Provide the [X, Y] coordinate of the cell's center where the given text is located.  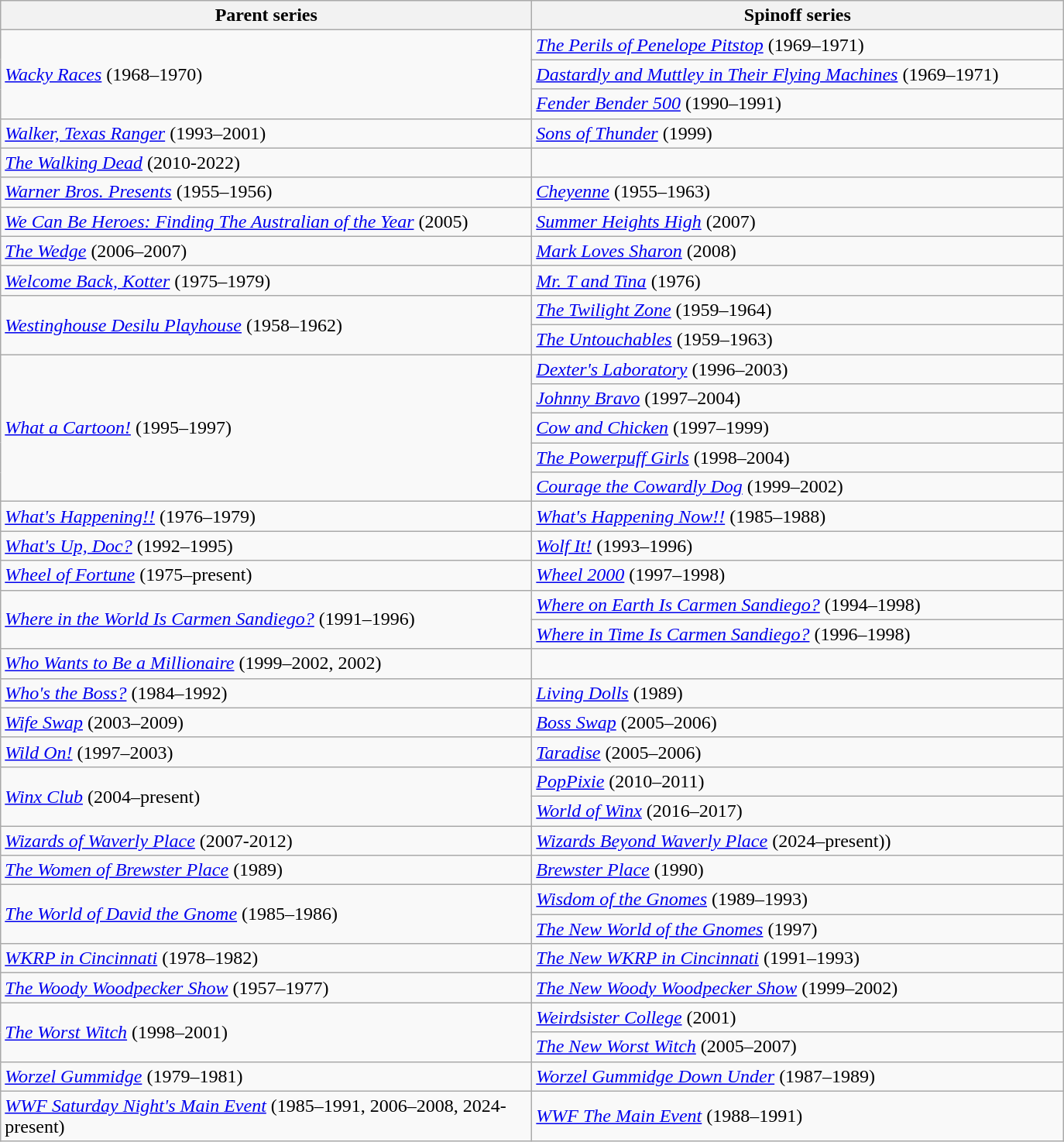
WKRP in Cincinnati (1978–1982) [266, 959]
Wild On! (1997–2003) [266, 752]
The Powerpuff Girls (1998–2004) [798, 458]
The Untouchables (1959–1963) [798, 339]
Taradise (2005–2006) [798, 752]
Cow and Chicken (1997–1999) [798, 428]
Living Dolls (1989) [798, 693]
Courage the Cowardly Dog (1999–2002) [798, 487]
Parent series [266, 15]
The Walking Dead (2010-2022) [266, 163]
What a Cartoon! (1995–1997) [266, 428]
Wizards Beyond Waverly Place (2024–present)) [798, 840]
The Twilight Zone (1959–1964) [798, 310]
The World of David the Gnome (1985–1986) [266, 914]
Boss Swap (2005–2006) [798, 722]
Sons of Thunder (1999) [798, 133]
Who Wants to Be a Millionaire (1999–2002, 2002) [266, 664]
WWF The Main Event (1988–1991) [798, 1116]
PopPixie (2010–2011) [798, 781]
Where in Time Is Carmen Sandiego? (1996–1998) [798, 634]
Where on Earth Is Carmen Sandiego? (1994–1998) [798, 605]
Wheel of Fortune (1975–present) [266, 575]
What's Happening!! (1976–1979) [266, 516]
World of Winx (2016–2017) [798, 811]
Wolf It! (1993–1996) [798, 546]
Warner Bros. Presents (1955–1956) [266, 192]
Mark Loves Sharon (2008) [798, 251]
Dastardly and Muttley in Their Flying Machines (1969–1971) [798, 74]
The New Worst Witch (2005–2007) [798, 1047]
Spinoff series [798, 15]
Brewster Place (1990) [798, 870]
Cheyenne (1955–1963) [798, 192]
Walker, Texas Ranger (1993–2001) [266, 133]
Wheel 2000 (1997–1998) [798, 575]
Wisdom of the Gnomes (1989–1993) [798, 900]
The New World of the Gnomes (1997) [798, 929]
Winx Club (2004–present) [266, 796]
Weirdsister College (2001) [798, 1017]
The Woody Woodpecker Show (1957–1977) [266, 988]
What's Up, Doc? (1992–1995) [266, 546]
The Women of Brewster Place (1989) [266, 870]
Worzel Gummidge (1979–1981) [266, 1076]
The Wedge (2006–2007) [266, 251]
Where in the World Is Carmen Sandiego? (1991–1996) [266, 619]
The Worst Witch (1998–2001) [266, 1032]
What's Happening Now!! (1985–1988) [798, 516]
Fender Bender 500 (1990–1991) [798, 104]
The New Woody Woodpecker Show (1999–2002) [798, 988]
Who's the Boss? (1984–1992) [266, 693]
Mr. T and Tina (1976) [798, 280]
Summer Heights High (2007) [798, 221]
Johnny Bravo (1997–2004) [798, 399]
We Can Be Heroes: Finding The Australian of the Year (2005) [266, 221]
Wife Swap (2003–2009) [266, 722]
WWF Saturday Night's Main Event (1985–1991, 2006–2008, 2024-present) [266, 1116]
Wacky Races (1968–1970) [266, 74]
Welcome Back, Kotter (1975–1979) [266, 280]
The Perils of Penelope Pitstop (1969–1971) [798, 45]
Dexter's Laboratory (1996–2003) [798, 369]
Wizards of Waverly Place (2007-2012) [266, 840]
Westinghouse Desilu Playhouse (1958–1962) [266, 324]
Worzel Gummidge Down Under (1987–1989) [798, 1076]
The New WKRP in Cincinnati (1991–1993) [798, 959]
